Locate the cell with the specified text and output its (x, y) center coordinate. 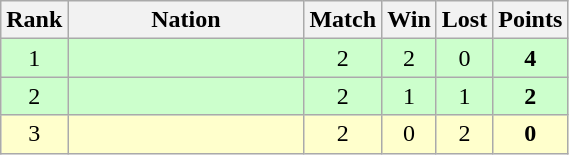
Lost (464, 20)
Rank (34, 20)
Win (410, 20)
3 (34, 134)
Match (343, 20)
Nation (186, 20)
4 (530, 58)
Points (530, 20)
